Scan for the cell matching the given text and deliver its (x, y) coordinate at center. 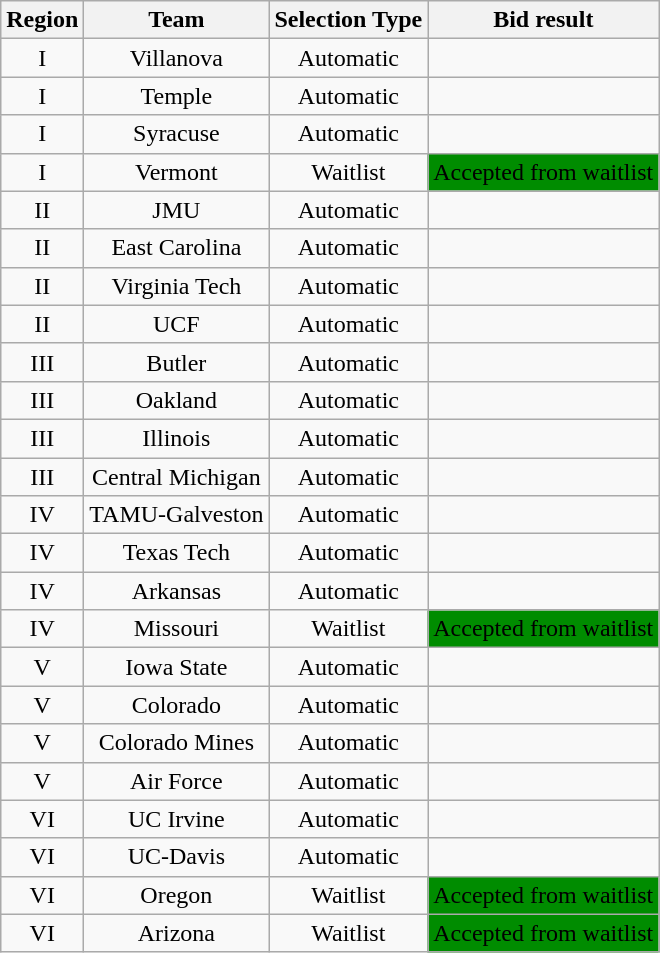
Iowa State (176, 667)
Colorado Mines (176, 743)
Bid result (544, 20)
Oregon (176, 895)
JMU (176, 210)
TAMU-Galveston (176, 515)
UCF (176, 324)
Temple (176, 96)
Virginia Tech (176, 286)
Colorado (176, 705)
Villanova (176, 58)
Central Michigan (176, 477)
UC Irvine (176, 819)
Illinois (176, 438)
Selection Type (348, 20)
Region (42, 20)
Butler (176, 362)
Arizona (176, 933)
UC-Davis (176, 857)
Team (176, 20)
Arkansas (176, 591)
Syracuse (176, 134)
Air Force (176, 781)
Oakland (176, 400)
East Carolina (176, 248)
Vermont (176, 172)
Missouri (176, 629)
Texas Tech (176, 553)
